Scan for the cell matching the given text and deliver its [X, Y] coordinate at center. 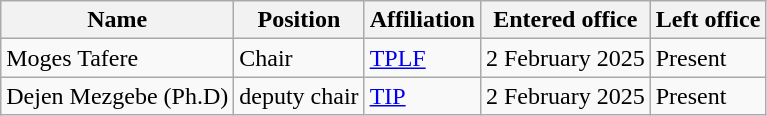
TIP [422, 96]
deputy chair [299, 96]
Dejen Mezgebe (Ph.D) [118, 96]
Left office [708, 20]
TPLF [422, 58]
Name [118, 20]
Entered office [565, 20]
Affiliation [422, 20]
Chair [299, 58]
Moges Tafere [118, 58]
Position [299, 20]
